Return the (X, Y) coordinate for the center point of the cell that contains the specified text.  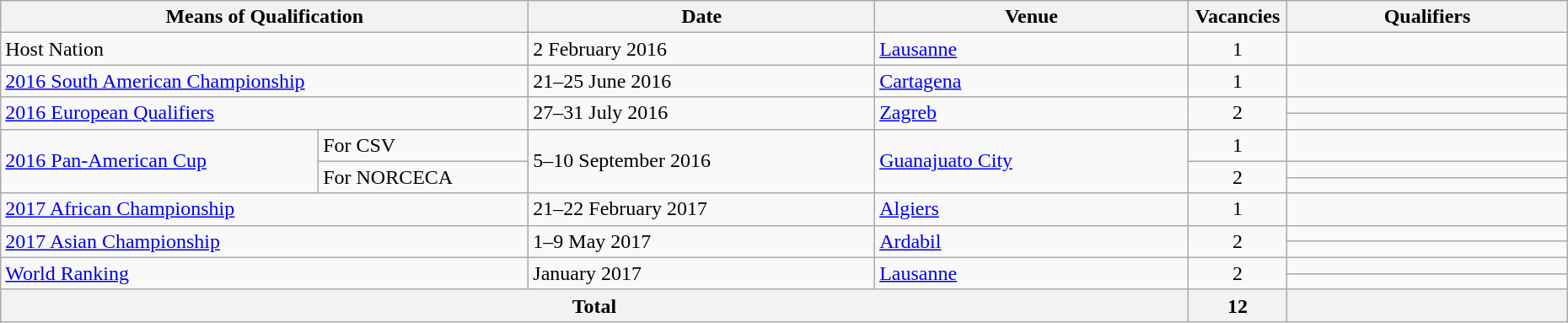
Host Nation (265, 49)
21–25 June 2016 (701, 81)
Cartagena (1032, 81)
Means of Qualification (265, 17)
2017 African Championship (265, 209)
2016 South American Championship (265, 81)
5–10 September 2016 (701, 161)
2 February 2016 (701, 49)
2016 European Qualifiers (265, 113)
21–22 February 2017 (701, 209)
2017 Asian Championship (265, 241)
Vacancies (1238, 17)
12 (1238, 305)
Venue (1032, 17)
2016 Pan-American Cup (160, 161)
Qualifiers (1428, 17)
1–9 May 2017 (701, 241)
Ardabil (1032, 241)
Algiers (1032, 209)
27–31 July 2016 (701, 113)
Guanajuato City (1032, 161)
Total (595, 305)
For CSV (423, 145)
For NORCECA (423, 177)
January 2017 (701, 273)
Zagreb (1032, 113)
World Ranking (265, 273)
Date (701, 17)
